Identify which cell holds the provided text, then report its (x, y) central coordinate. 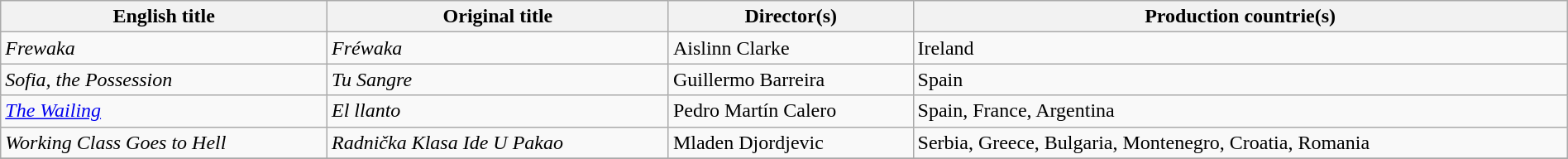
Guillermo Barreira (791, 79)
Director(s) (791, 17)
Mladen Djordjevic (791, 142)
Spain, France, Argentina (1241, 111)
El llanto (498, 111)
Tu Sangre (498, 79)
Fréwaka (498, 48)
Serbia, Greece, Bulgaria, Montenegro, Croatia, Romania (1241, 142)
Ireland (1241, 48)
Production countrie(s) (1241, 17)
The Wailing (164, 111)
Working Class Goes to Hell (164, 142)
English title (164, 17)
Spain (1241, 79)
Radnička Klasa Ide U Pakao (498, 142)
Aislinn Clarke (791, 48)
Frewaka (164, 48)
Sofia, the Possession (164, 79)
Pedro Martín Calero (791, 111)
Original title (498, 17)
